Return [x, y] of the center of cell containing provided text 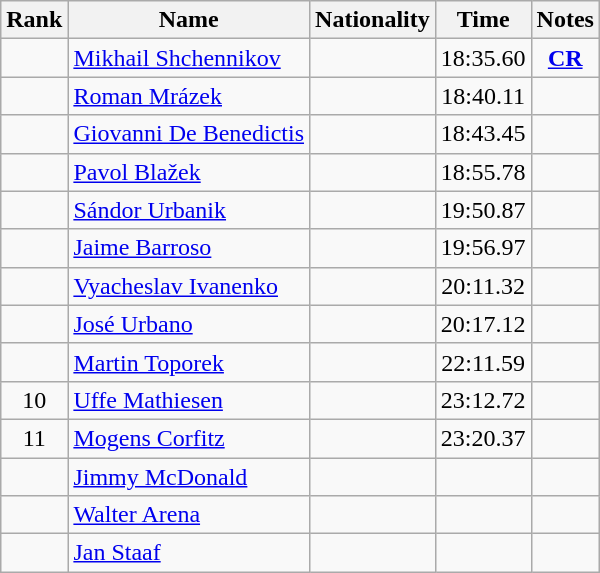
Nationality [373, 20]
Rank [34, 20]
20:11.32 [483, 286]
22:11.59 [483, 362]
Mogens Corfitz [189, 438]
Name [189, 20]
Time [483, 20]
18:55.78 [483, 172]
Roman Mrázek [189, 96]
José Urbano [189, 324]
18:35.60 [483, 58]
CR [565, 58]
Pavol Blažek [189, 172]
11 [34, 438]
10 [34, 400]
Sándor Urbanik [189, 210]
Vyacheslav Ivanenko [189, 286]
18:40.11 [483, 96]
19:50.87 [483, 210]
18:43.45 [483, 134]
Walter Arena [189, 515]
20:17.12 [483, 324]
Mikhail Shchennikov [189, 58]
23:12.72 [483, 400]
Giovanni De Benedictis [189, 134]
Martin Toporek [189, 362]
19:56.97 [483, 248]
Jaime Barroso [189, 248]
Notes [565, 20]
Uffe Mathiesen [189, 400]
Jimmy McDonald [189, 477]
23:20.37 [483, 438]
Jan Staaf [189, 553]
